Provide the (x, y) coordinate of the cell's center where the given text is located.  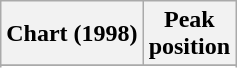
Peakposition (189, 34)
Chart (1998) (72, 34)
